Find where the given text appears and provide that cell's center as [x, y] coordinate. 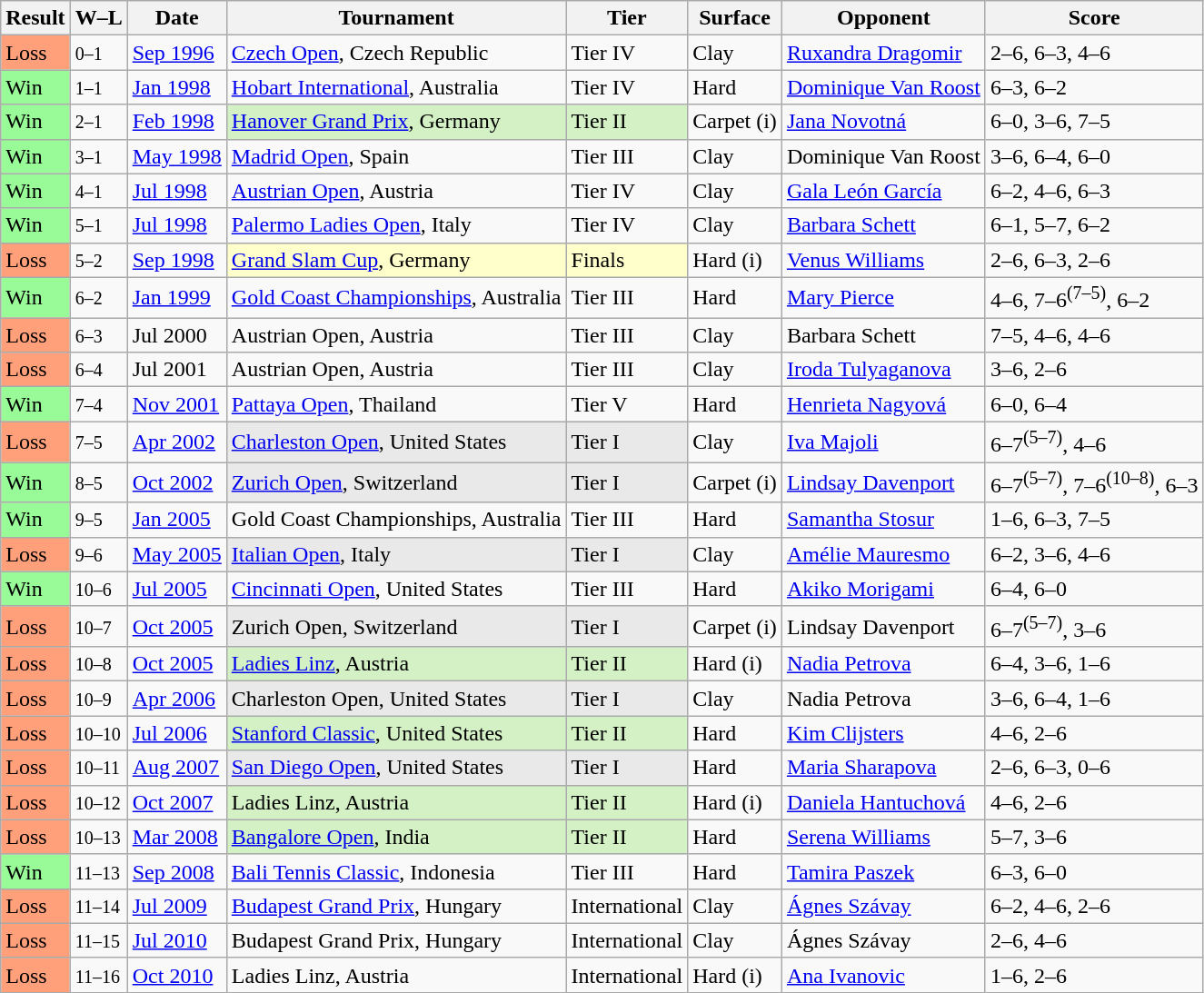
6–7(5–7), 7–6(10–8), 6–3 [1094, 483]
Surface [735, 18]
Tournament [396, 18]
Tamira Paszek [883, 871]
2–1 [98, 122]
Score [1094, 18]
Jul 2009 [176, 906]
Hanover Grand Prix, Germany [396, 122]
Hobart International, Australia [396, 87]
5–7, 3–6 [1094, 837]
10–7 [98, 627]
6–2, 4–6, 2–6 [1094, 906]
Ana Ivanovic [883, 975]
7–5 [98, 442]
Tier [627, 18]
6–3, 6–2 [1094, 87]
Sep 1996 [176, 53]
Grand Slam Cup, Germany [396, 260]
11–16 [98, 975]
Apr 2002 [176, 442]
5–1 [98, 225]
6–1, 5–7, 6–2 [1094, 225]
6–4, 3–6, 1–6 [1094, 664]
2–6, 6–3, 4–6 [1094, 53]
5–2 [98, 260]
Venus Williams [883, 260]
Nov 2001 [176, 404]
10–6 [98, 589]
Iroda Tulyaganova [883, 370]
11–13 [98, 871]
3–6, 6–4, 6–0 [1094, 156]
Jul 2010 [176, 940]
Ruxandra Dragomir [883, 53]
Feb 1998 [176, 122]
9–6 [98, 554]
Bali Tennis Classic, Indonesia [396, 871]
Jul 2005 [176, 589]
Finals [627, 260]
10–8 [98, 664]
1–6, 6–3, 7–5 [1094, 520]
Sep 1998 [176, 260]
7–5, 4–6, 4–6 [1094, 335]
Pattaya Open, Thailand [396, 404]
6–7(5–7), 3–6 [1094, 627]
Jan 2005 [176, 520]
Tier V [627, 404]
Henrieta Nagyová [883, 404]
6–3 [98, 335]
3–6, 2–6 [1094, 370]
6–4, 6–0 [1094, 589]
Akiko Morigami [883, 589]
Jan 1998 [176, 87]
3–6, 6–4, 1–6 [1094, 699]
Aug 2007 [176, 768]
W–L [98, 18]
11–14 [98, 906]
Maria Sharapova [883, 768]
Italian Open, Italy [396, 554]
Jul 2006 [176, 733]
Jul 2000 [176, 335]
San Diego Open, United States [396, 768]
0–1 [98, 53]
1–6, 2–6 [1094, 975]
Opponent [883, 18]
2–6, 4–6 [1094, 940]
May 1998 [176, 156]
Mary Pierce [883, 298]
Madrid Open, Spain [396, 156]
10–12 [98, 802]
Jan 1999 [176, 298]
10–10 [98, 733]
Czech Open, Czech Republic [396, 53]
Serena Williams [883, 837]
Oct 2010 [176, 975]
7–4 [98, 404]
Mar 2008 [176, 837]
Apr 2006 [176, 699]
Kim Clijsters [883, 733]
3–1 [98, 156]
10–13 [98, 837]
Bangalore Open, India [396, 837]
2–6, 6–3, 2–6 [1094, 260]
Amélie Mauresmo [883, 554]
Stanford Classic, United States [396, 733]
9–5 [98, 520]
6–0, 3–6, 7–5 [1094, 122]
Cincinnati Open, United States [396, 589]
Palermo Ladies Open, Italy [396, 225]
Gala León García [883, 191]
Oct 2002 [176, 483]
2–6, 6–3, 0–6 [1094, 768]
Jul 2001 [176, 370]
6–4 [98, 370]
6–2, 4–6, 6–3 [1094, 191]
Result [35, 18]
Date [176, 18]
Jana Novotná [883, 122]
4–1 [98, 191]
May 2005 [176, 554]
11–15 [98, 940]
6–7(5–7), 4–6 [1094, 442]
6–0, 6–4 [1094, 404]
Oct 2007 [176, 802]
6–2 [98, 298]
4–6, 7–6(7–5), 6–2 [1094, 298]
8–5 [98, 483]
1–1 [98, 87]
Sep 2008 [176, 871]
10–9 [98, 699]
6–3, 6–0 [1094, 871]
Samantha Stosur [883, 520]
Daniela Hantuchová [883, 802]
Iva Majoli [883, 442]
6–2, 3–6, 4–6 [1094, 554]
10–11 [98, 768]
